From the cell containing the given text, extract its center point as [x, y] coordinate. 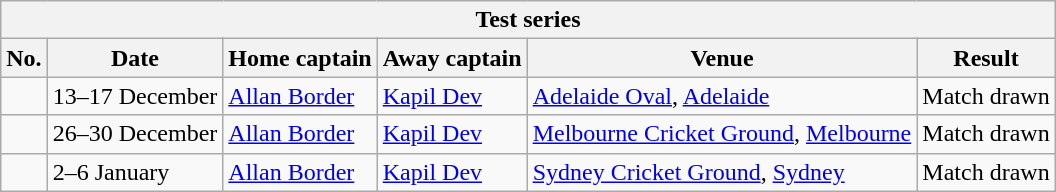
Sydney Cricket Ground, Sydney [722, 172]
Adelaide Oval, Adelaide [722, 96]
Melbourne Cricket Ground, Melbourne [722, 134]
26–30 December [135, 134]
No. [24, 58]
Away captain [452, 58]
Result [986, 58]
Date [135, 58]
13–17 December [135, 96]
Test series [528, 20]
2–6 January [135, 172]
Venue [722, 58]
Home captain [300, 58]
